Locate the cell with the specified text and output its [x, y] center coordinate. 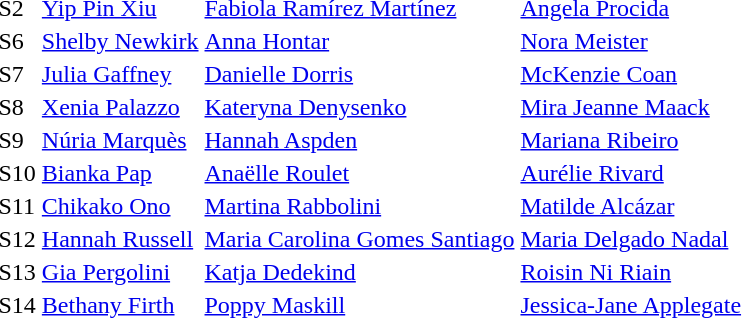
Xenia Palazzo [120, 107]
Gia Pergolini [120, 272]
Julia Gaffney [120, 74]
Anaëlle Roulet [360, 173]
Núria Marquès [120, 140]
Maria Carolina Gomes Santiago [360, 239]
Shelby Newkirk [120, 41]
Danielle Dorris [360, 74]
Hannah Aspden [360, 140]
Kateryna Denysenko [360, 107]
Martina Rabbolini [360, 206]
Katja Dedekind [360, 272]
Bianka Pap [120, 173]
Chikako Ono [120, 206]
Anna Hontar [360, 41]
Hannah Russell [120, 239]
